For the text-containing cell, return its midpoint in [x, y] coordinate format. 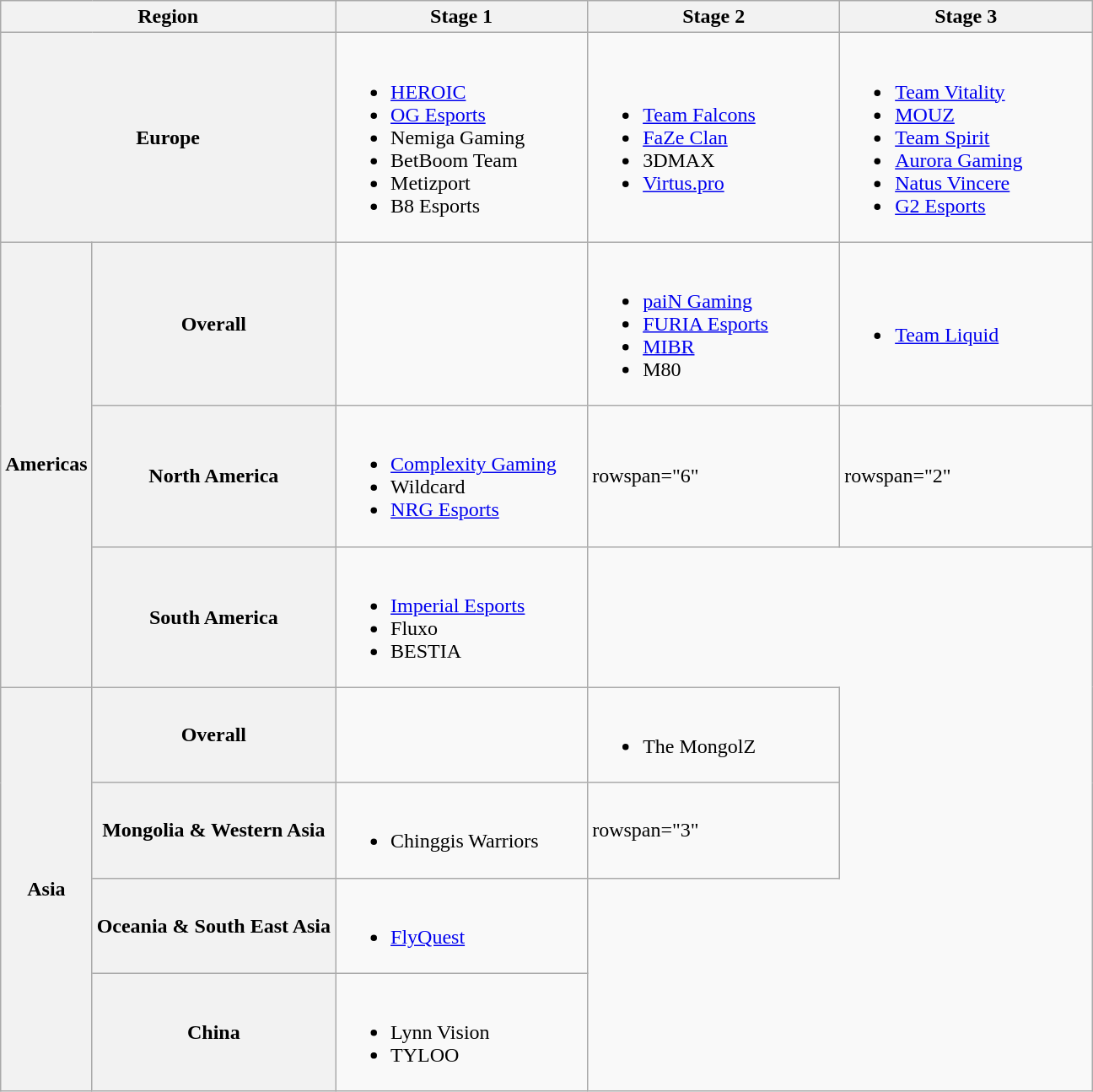
Stage 1 [462, 17]
Team VitalityMOUZTeam SpiritAurora GamingNatus VincereG2 Esports [966, 137]
rowspan="2" [966, 476]
Region [169, 17]
HEROICOG EsportsNemiga GamingBetBoom TeamMetizportB8 Esports [462, 137]
paiN GamingFURIA EsportsMIBRM80 [713, 324]
Stage 3 [966, 17]
North America [213, 476]
Europe [169, 137]
rowspan="6" [713, 476]
Complexity GamingWildcardNRG Esports [462, 476]
rowspan="3" [713, 830]
Chinggis Warriors [462, 830]
Mongolia & Western Asia [213, 830]
South America [213, 617]
FlyQuest [462, 926]
Imperial EsportsFluxoBESTIA [462, 617]
Oceania & South East Asia [213, 926]
Asia [46, 889]
Stage 2 [713, 17]
China [213, 1032]
Team Liquid [966, 324]
The MongolZ [713, 735]
Lynn VisionTYLOO [462, 1032]
Americas [46, 465]
Team FalconsFaZe Clan3DMAXVirtus.pro [713, 137]
